Provide the [X, Y] coordinate of the cell's center where the given text is located.  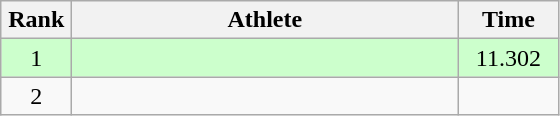
11.302 [508, 58]
2 [36, 96]
Athlete [265, 20]
1 [36, 58]
Rank [36, 20]
Time [508, 20]
